Identify which cell holds the provided text, then report its (x, y) central coordinate. 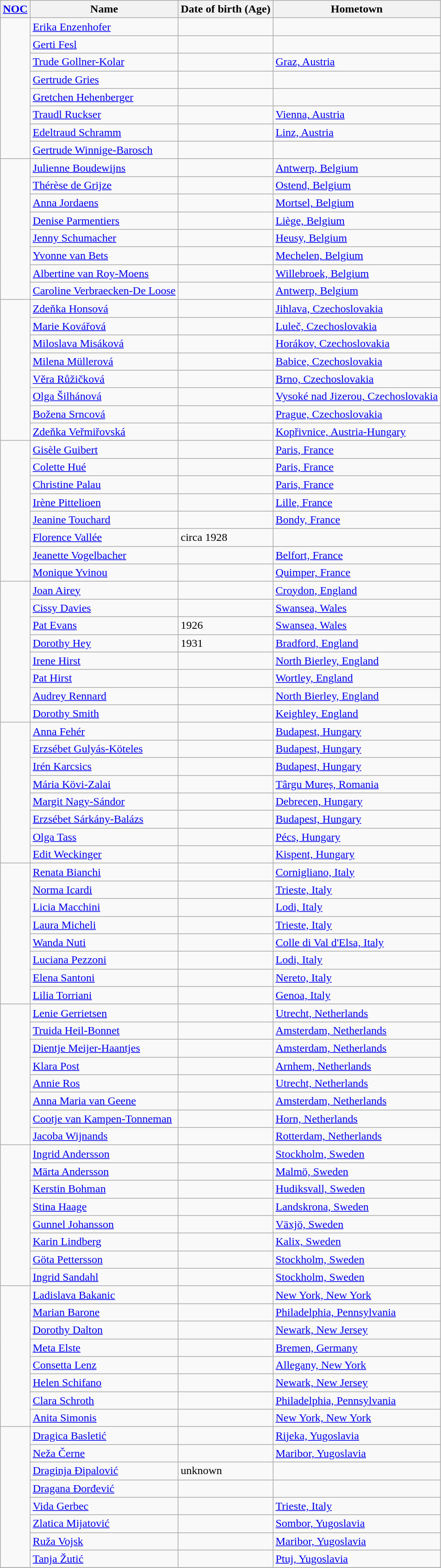
Horákov, Czechoslovakia (357, 344)
Yvonne van Bets (104, 256)
Erzsébet Sárkány-Balázs (104, 819)
Ptuj, Yugoslavia (357, 1559)
Truida Heil-Bonnet (104, 1030)
Pat Evans (104, 626)
Liège, Belgium (357, 221)
Joan Airey (104, 590)
Marian Barone (104, 1312)
Consetta Lenz (104, 1365)
Landskrona, Sweden (357, 1207)
Edit Weckinger (104, 855)
Ostend, Belgium (357, 185)
Erzsébet Gulyás-Köteles (104, 749)
Lille, France (357, 502)
Christine Palau (104, 484)
Sombor, Yugoslavia (357, 1524)
Trude Gollner-Kolar (104, 62)
Wanda Nuti (104, 942)
Edeltraud Schramm (104, 132)
Zdeňka Honsová (104, 309)
Zdeňka Veřmiřovská (104, 432)
Ruža Vojsk (104, 1541)
Dragana Đorđević (104, 1488)
1926 (226, 626)
Elena Santoni (104, 978)
Tanja Žutić (104, 1559)
Horn, Netherlands (357, 1119)
Kopřivnice, Austria-Hungary (357, 432)
Växjö, Sweden (357, 1224)
Linz, Austria (357, 132)
Dragica Basletić (104, 1436)
Cornigliano, Italy (357, 872)
Jeanine Touchard (104, 520)
Name (104, 9)
Anna Maria van Geene (104, 1101)
Debrecen, Hungary (357, 802)
Anna Jordaens (104, 203)
Olga Tass (104, 837)
Irène Pittelioen (104, 502)
Hudiksvall, Sweden (357, 1189)
Erika Enzenhofer (104, 27)
Neža Černe (104, 1453)
Quimper, France (357, 573)
Audrey Rennard (104, 696)
Anita Simonis (104, 1418)
Willebroek, Belgium (357, 273)
Rijeka, Yugoslavia (357, 1436)
Lenie Gerrietsen (104, 1013)
Keighley, England (357, 713)
Jeanette Vogelbacher (104, 555)
Dorothy Dalton (104, 1330)
Vida Gerbec (104, 1506)
Nereto, Italy (357, 978)
Bremen, Germany (357, 1348)
Mechelen, Belgium (357, 256)
Lilia Torriani (104, 995)
Cootje van Kampen-Tonneman (104, 1119)
Bradford, England (357, 643)
Ingrid Sandahl (104, 1277)
Albertine van Roy-Moens (104, 273)
Clara Schroth (104, 1401)
Draginja Đipalović (104, 1471)
Pat Hirst (104, 678)
Gertrude Winnige-Barosch (104, 150)
Meta Elste (104, 1348)
Gisèle Guibert (104, 449)
Date of birth (Age) (226, 9)
Târgu Mureș, Romania (357, 784)
Malmö, Sweden (357, 1171)
Arnhem, Netherlands (357, 1066)
Irén Karcsics (104, 766)
Croydon, England (357, 590)
Kerstin Bohman (104, 1189)
Jenny Schumacher (104, 238)
Genoa, Italy (357, 995)
Vienna, Austria (357, 115)
Marie Kovářová (104, 326)
Jacoba Wijnands (104, 1136)
Dientje Meijer-Haantjes (104, 1048)
Pécs, Hungary (357, 837)
Gerti Fesl (104, 44)
Mortsel, Belgium (357, 203)
Kispent, Hungary (357, 855)
Denise Parmentiers (104, 221)
Klara Post (104, 1066)
Věra Růžičková (104, 379)
Anna Fehér (104, 731)
NOC (15, 9)
Margit Nagy-Sándor (104, 802)
Julienne Boudewijns (104, 167)
Licia Macchini (104, 907)
Cissy Davies (104, 608)
Gertrude Gries (104, 80)
Norma Icardi (104, 890)
Mária Kövi-Zalai (104, 784)
Dorothy Hey (104, 643)
Belfort, France (357, 555)
Kalix, Sweden (357, 1242)
Luciana Pezzoni (104, 960)
circa 1928 (226, 538)
Hometown (357, 9)
Renata Bianchi (104, 872)
Jihlava, Czechoslovakia (357, 309)
Annie Ros (104, 1084)
Gunnel Johansson (104, 1224)
Gretchen Hehenberger (104, 97)
Traudl Ruckser (104, 115)
Brno, Czechoslovakia (357, 379)
Babice, Czechoslovakia (357, 361)
Božena Srncová (104, 414)
Olga Šilhánová (104, 397)
Florence Vallée (104, 538)
Luleč, Czechoslovakia (357, 326)
Colette Hué (104, 467)
Miloslava Misáková (104, 344)
Caroline Verbraecken-De Loose (104, 291)
Colle di Val d'Elsa, Italy (357, 942)
Zlatica Mijatović (104, 1524)
Allegany, New York (357, 1365)
Graz, Austria (357, 62)
Monique Yvinou (104, 573)
Heusy, Belgium (357, 238)
Ladislava Bakanic (104, 1295)
Karin Lindberg (104, 1242)
Dorothy Smith (104, 713)
Helen Schifano (104, 1383)
unknown (226, 1471)
Milena Müllerová (104, 361)
Bondy, France (357, 520)
Rotterdam, Netherlands (357, 1136)
Laura Micheli (104, 925)
Thérèse de Grijze (104, 185)
Stina Haage (104, 1207)
1931 (226, 643)
Vysoké nad Jizerou, Czechoslovakia (357, 397)
Irene Hirst (104, 661)
Ingrid Andersson (104, 1154)
Göta Pettersson (104, 1259)
Prague, Czechoslovakia (357, 414)
Märta Andersson (104, 1171)
Wortley, England (357, 678)
